For the text-containing cell, return its midpoint in [x, y] coordinate format. 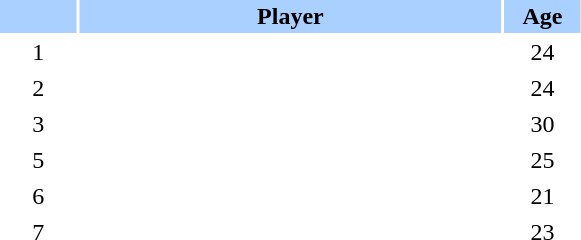
Age [542, 16]
5 [38, 160]
30 [542, 124]
21 [542, 196]
3 [38, 124]
2 [38, 88]
1 [38, 52]
25 [542, 160]
6 [38, 196]
Player [291, 16]
